Identify which cell holds the provided text, then report its (X, Y) central coordinate. 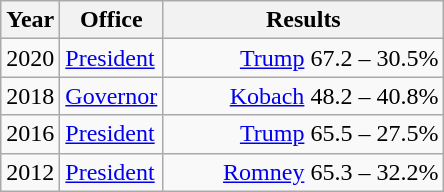
Office (112, 20)
Romney 65.3 – 32.2% (304, 172)
2012 (30, 172)
Governor (112, 96)
Trump 65.5 – 27.5% (304, 134)
2018 (30, 96)
Results (304, 20)
2016 (30, 134)
Year (30, 20)
2020 (30, 58)
Kobach 48.2 – 40.8% (304, 96)
Trump 67.2 – 30.5% (304, 58)
